Scan for the cell matching the given text and deliver its (X, Y) coordinate at center. 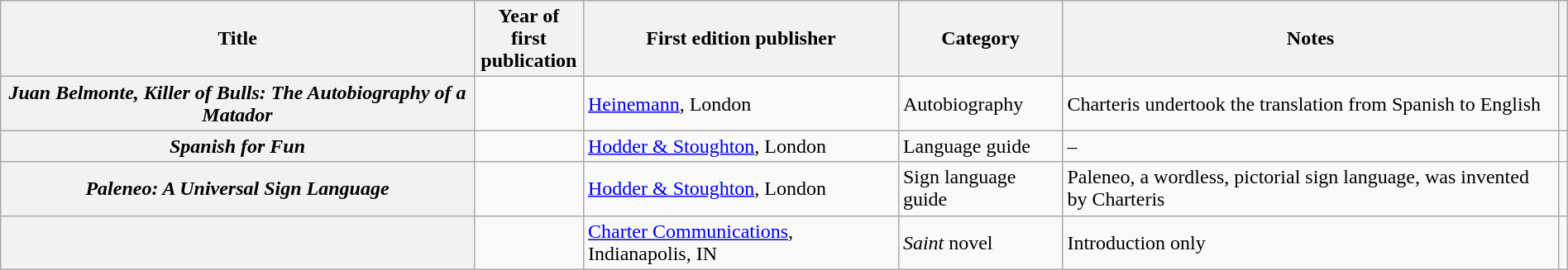
Year of firstpublication (528, 39)
Spanish for Fun (238, 146)
Notes (1310, 39)
Charter Communications, Indianapolis, IN (741, 243)
Saint novel (981, 243)
Category (981, 39)
First edition publisher (741, 39)
Sign language guide (981, 188)
Charteris undertook the translation from Spanish to English (1310, 104)
Language guide (981, 146)
Introduction only (1310, 243)
Paleneo, a wordless, pictorial sign language, was invented by Charteris (1310, 188)
Autobiography (981, 104)
Title (238, 39)
Juan Belmonte, Killer of Bulls: The Autobiography of a Matador (238, 104)
– (1310, 146)
Heinemann, London (741, 104)
Paleneo: A Universal Sign Language (238, 188)
